Scan for the cell matching the given text and deliver its (X, Y) coordinate at center. 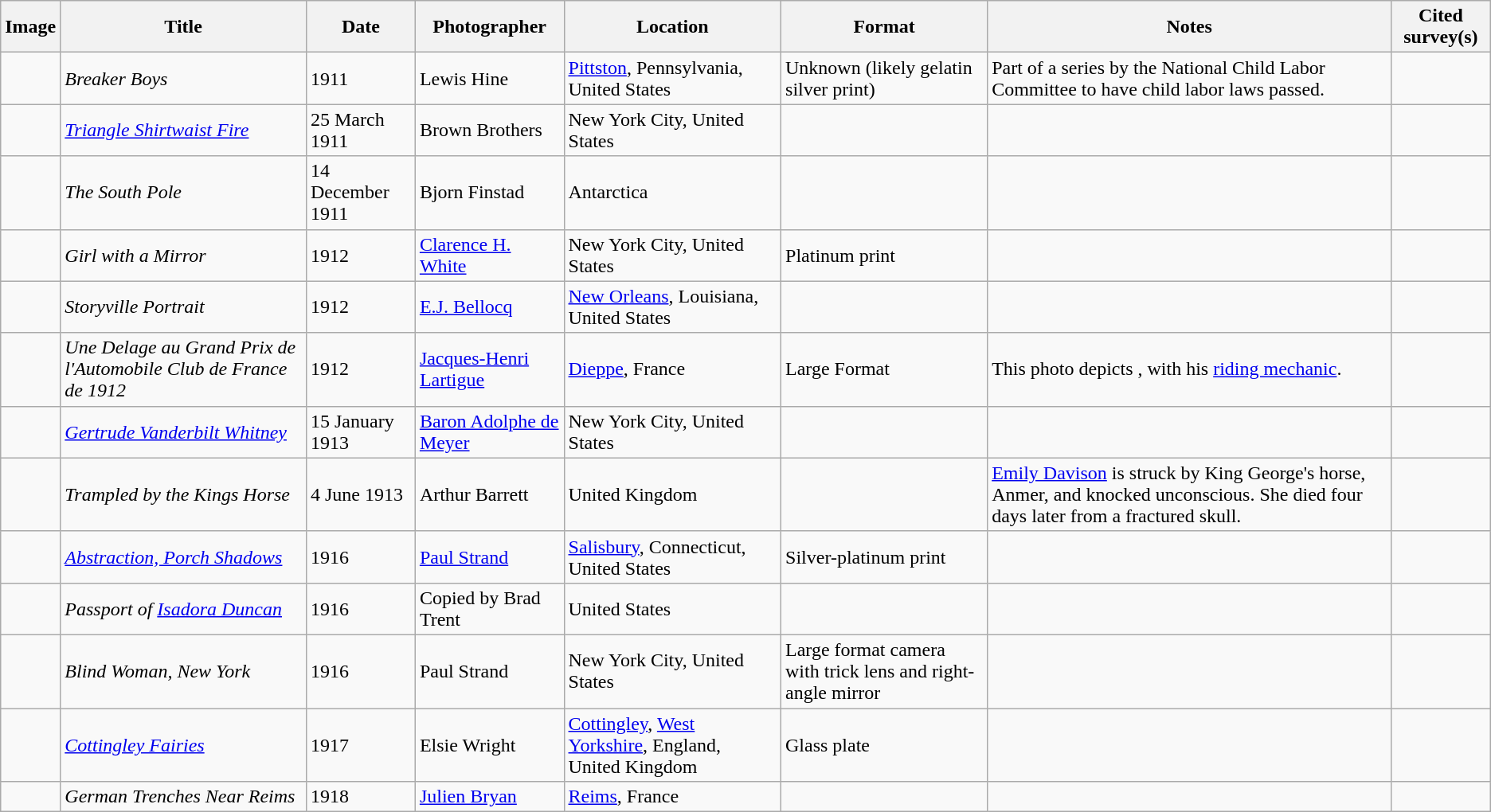
Photographer (489, 27)
Image (30, 27)
New Orleans, Louisiana, United States (672, 307)
German Trenches Near Reims (183, 797)
Lewis Hine (489, 78)
Trampled by the Kings Horse (183, 494)
Breaker Boys (183, 78)
Cottingley Fairies (183, 745)
Title (183, 27)
Large Format (884, 369)
15 January 1913 (360, 431)
14 December 1911 (360, 193)
Elsie Wright (489, 745)
Reims, France (672, 797)
Julien Bryan (489, 797)
Emily Davison is struck by King George's horse, Anmer, and knocked unconscious. She died four days later from a fractured skull. (1190, 494)
Blind Woman, New York (183, 671)
Format (884, 27)
Girl with a Mirror (183, 255)
4 June 1913 (360, 494)
Jacques-Henri Lartigue (489, 369)
Cited survey(s) (1442, 27)
Brown Brothers (489, 131)
1917 (360, 745)
Gertrude Vanderbilt Whitney (183, 431)
Bjorn Finstad (489, 193)
Platinum print (884, 255)
1911 (360, 78)
Antarctica (672, 193)
Cottingley, West Yorkshire, England, United Kingdom (672, 745)
Glass plate (884, 745)
Passport of Isadora Duncan (183, 608)
Silver-platinum print (884, 557)
Clarence H. White (489, 255)
This photo depicts , with his riding mechanic. (1190, 369)
Location (672, 27)
Large format camera with trick lens and right-angle mirror (884, 671)
Copied by Brad Trent (489, 608)
Notes (1190, 27)
Dieppe, France (672, 369)
Date (360, 27)
Pittston, Pennsylvania, United States (672, 78)
Storyville Portrait (183, 307)
Arthur Barrett (489, 494)
E.J. Bellocq (489, 307)
Abstraction, Porch Shadows (183, 557)
Triangle Shirtwaist Fire (183, 131)
The South Pole (183, 193)
1918 (360, 797)
Une Delage au Grand Prix de l'Automobile Club de France de 1912 (183, 369)
Unknown (likely gelatin silver print) (884, 78)
Part of a series by the National Child Labor Committee to have child labor laws passed. (1190, 78)
Salisbury, Connecticut, United States (672, 557)
25 March 1911 (360, 131)
Baron Adolphe de Meyer (489, 431)
United Kingdom (672, 494)
United States (672, 608)
